Return (X, Y) of the center of cell containing provided text 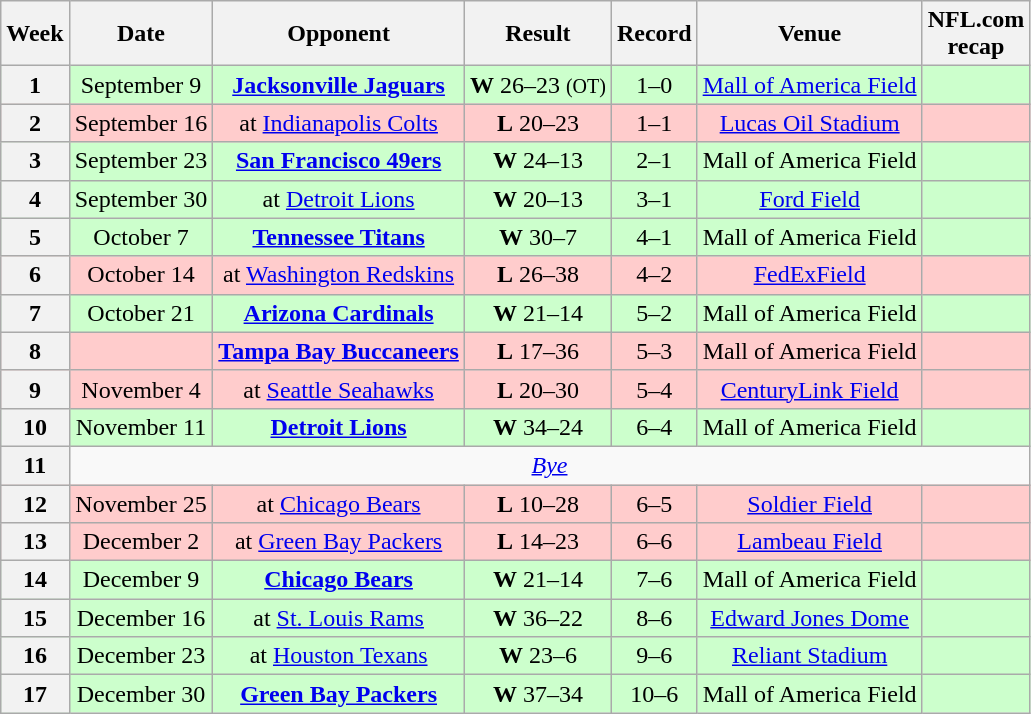
Bye (550, 465)
10–6 (654, 694)
L 10–28 (538, 503)
September 30 (141, 199)
W 34–24 (538, 427)
6–6 (654, 542)
Jacksonville Jaguars (339, 85)
16 (35, 656)
at Seattle Seahawks (339, 389)
Venue (810, 34)
November 11 (141, 427)
5–2 (654, 313)
December 30 (141, 694)
December 23 (141, 656)
W 26–23 (OT) (538, 85)
Ford Field (810, 199)
NFL.comrecap (976, 34)
L 20–30 (538, 389)
W 24–13 (538, 161)
4 (35, 199)
3 (35, 161)
October 7 (141, 237)
Edward Jones Dome (810, 618)
Opponent (339, 34)
Reliant Stadium (810, 656)
14 (35, 580)
11 (35, 465)
L 14–23 (538, 542)
5–4 (654, 389)
5–3 (654, 351)
Green Bay Packers (339, 694)
at Indianapolis Colts (339, 123)
2–1 (654, 161)
October 14 (141, 275)
Chicago Bears (339, 580)
at Houston Texans (339, 656)
6–5 (654, 503)
Date (141, 34)
September 23 (141, 161)
at Detroit Lions (339, 199)
San Francisco 49ers (339, 161)
Tennessee Titans (339, 237)
December 16 (141, 618)
1–0 (654, 85)
9 (35, 389)
L 17–36 (538, 351)
15 (35, 618)
September 9 (141, 85)
Record (654, 34)
1–1 (654, 123)
4–2 (654, 275)
13 (35, 542)
November 4 (141, 389)
6–4 (654, 427)
8–6 (654, 618)
8 (35, 351)
Soldier Field (810, 503)
W 23–6 (538, 656)
7–6 (654, 580)
September 16 (141, 123)
at Green Bay Packers (339, 542)
December 9 (141, 580)
7 (35, 313)
W 36–22 (538, 618)
3–1 (654, 199)
December 2 (141, 542)
at St. Louis Rams (339, 618)
W 20–13 (538, 199)
Detroit Lions (339, 427)
CenturyLink Field (810, 389)
at Chicago Bears (339, 503)
9–6 (654, 656)
5 (35, 237)
1 (35, 85)
L 20–23 (538, 123)
17 (35, 694)
Tampa Bay Buccaneers (339, 351)
12 (35, 503)
Lambeau Field (810, 542)
Week (35, 34)
L 26–38 (538, 275)
October 21 (141, 313)
W 30–7 (538, 237)
at Washington Redskins (339, 275)
2 (35, 123)
Lucas Oil Stadium (810, 123)
Arizona Cardinals (339, 313)
4–1 (654, 237)
10 (35, 427)
6 (35, 275)
Result (538, 34)
FedExField (810, 275)
W 37–34 (538, 694)
November 25 (141, 503)
